Return [X, Y] of the center of cell containing provided text 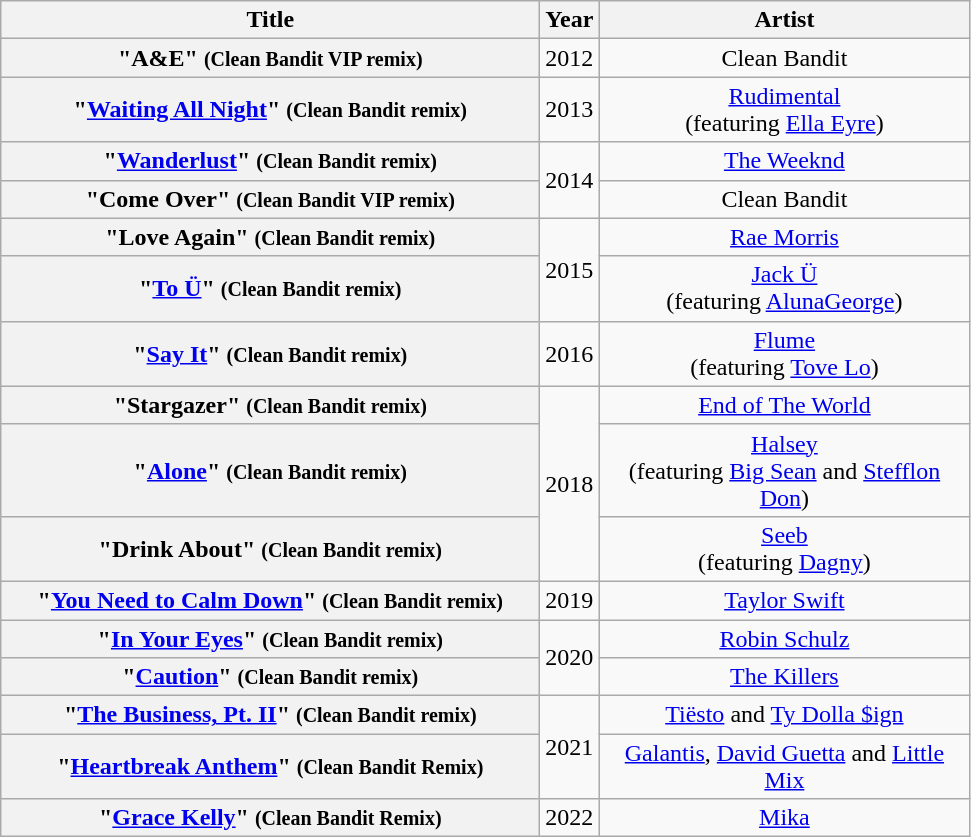
End of The World [784, 405]
Tiësto and Ty Dolla $ign [784, 715]
"Come Over" (Clean Bandit VIP remix) [270, 199]
"You Need to Calm Down" (Clean Bandit remix) [270, 600]
2022 [570, 818]
Artist [784, 20]
Jack Ü(featuring AlunaGeorge) [784, 288]
"Say It" (Clean Bandit remix) [270, 354]
Halsey(featuring Big Sean and Stefflon Don) [784, 470]
Taylor Swift [784, 600]
"Love Again" (Clean Bandit remix) [270, 237]
Seeb(featuring Dagny) [784, 548]
"Stargazer" (Clean Bandit remix) [270, 405]
"In Your Eyes" (Clean Bandit remix) [270, 639]
Flume(featuring Tove Lo) [784, 354]
2021 [570, 748]
"Waiting All Night" (Clean Bandit remix) [270, 110]
2015 [570, 270]
Rudimental(featuring Ella Eyre) [784, 110]
The Weeknd [784, 161]
2018 [570, 484]
2012 [570, 58]
Year [570, 20]
"Alone" (Clean Bandit remix) [270, 470]
2014 [570, 180]
"To Ü" (Clean Bandit remix) [270, 288]
2016 [570, 354]
Robin Schulz [784, 639]
"Grace Kelly" (Clean Bandit Remix) [270, 818]
"Heartbreak Anthem" (Clean Bandit Remix) [270, 766]
"Caution" (Clean Bandit remix) [270, 677]
2019 [570, 600]
2013 [570, 110]
"Drink About" (Clean Bandit remix) [270, 548]
Mika [784, 818]
"The Business, Pt. II" (Clean Bandit remix) [270, 715]
Galantis, David Guetta and Little Mix [784, 766]
The Killers [784, 677]
Title [270, 20]
Rae Morris [784, 237]
2020 [570, 658]
"A&E" (Clean Bandit VIP remix) [270, 58]
"Wanderlust" (Clean Bandit remix) [270, 161]
